Output the [x, y] coordinate of the center of the cell containing the given text.  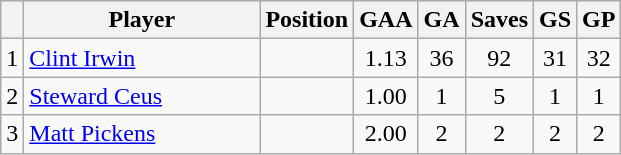
92 [499, 58]
GAA [386, 20]
Player [142, 20]
GS [556, 20]
1.13 [386, 58]
32 [599, 58]
Saves [499, 20]
Matt Pickens [142, 134]
36 [442, 58]
GP [599, 20]
3 [12, 134]
2.00 [386, 134]
Clint Irwin [142, 58]
Position [307, 20]
GA [442, 20]
5 [499, 96]
31 [556, 58]
1.00 [386, 96]
Steward Ceus [142, 96]
